Output the (X, Y) coordinate of the center of the cell containing the given text.  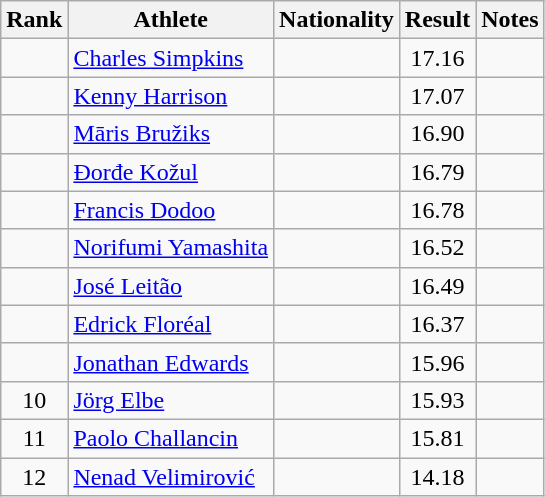
10 (34, 400)
Paolo Challancin (171, 438)
Rank (34, 20)
15.96 (437, 362)
16.49 (437, 286)
Jonathan Edwards (171, 362)
Đorđe Kožul (171, 172)
15.81 (437, 438)
16.37 (437, 324)
Edrick Floréal (171, 324)
15.93 (437, 400)
Jörg Elbe (171, 400)
16.52 (437, 248)
11 (34, 438)
14.18 (437, 477)
16.78 (437, 210)
17.07 (437, 96)
Māris Bružiks (171, 134)
Norifumi Yamashita (171, 248)
17.16 (437, 58)
José Leitão (171, 286)
Result (437, 20)
Nationality (337, 20)
Nenad Velimirović (171, 477)
12 (34, 477)
Notes (510, 20)
Kenny Harrison (171, 96)
Francis Dodoo (171, 210)
16.79 (437, 172)
Charles Simpkins (171, 58)
16.90 (437, 134)
Athlete (171, 20)
